Provide the (X, Y) coordinate of the cell's center where the given text is located.  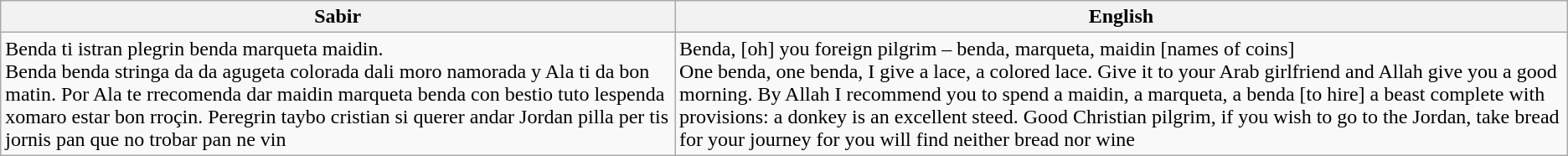
Sabir (338, 17)
English (1122, 17)
